Locate the cell with the specified text and output its [X, Y] center coordinate. 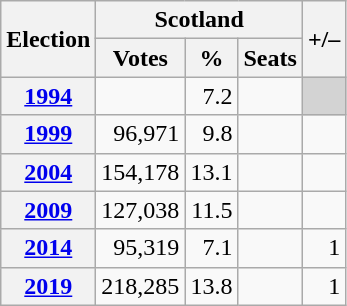
96,971 [140, 134]
Seats [270, 58]
2004 [48, 172]
+/– [324, 39]
9.8 [212, 134]
Election [48, 39]
Scotland [200, 20]
13.8 [212, 286]
1994 [48, 96]
127,038 [140, 210]
Votes [140, 58]
1999 [48, 134]
% [212, 58]
2019 [48, 286]
218,285 [140, 286]
11.5 [212, 210]
95,319 [140, 248]
154,178 [140, 172]
13.1 [212, 172]
7.1 [212, 248]
7.2 [212, 96]
2009 [48, 210]
2014 [48, 248]
